Identify which cell holds the provided text, then report its (X, Y) central coordinate. 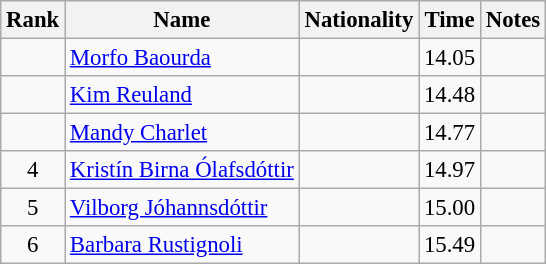
14.97 (450, 170)
15.00 (450, 208)
Mandy Charlet (182, 133)
Vilborg Jóhannsdóttir (182, 208)
Kim Reuland (182, 95)
Name (182, 20)
14.77 (450, 133)
Morfo Baourda (182, 58)
5 (33, 208)
4 (33, 170)
Nationality (358, 20)
Time (450, 20)
Kristín Birna Ólafsdóttir (182, 170)
14.05 (450, 58)
Rank (33, 20)
Barbara Rustignoli (182, 245)
14.48 (450, 95)
Notes (512, 20)
6 (33, 245)
15.49 (450, 245)
